Identify which cell holds the provided text, then report its (x, y) central coordinate. 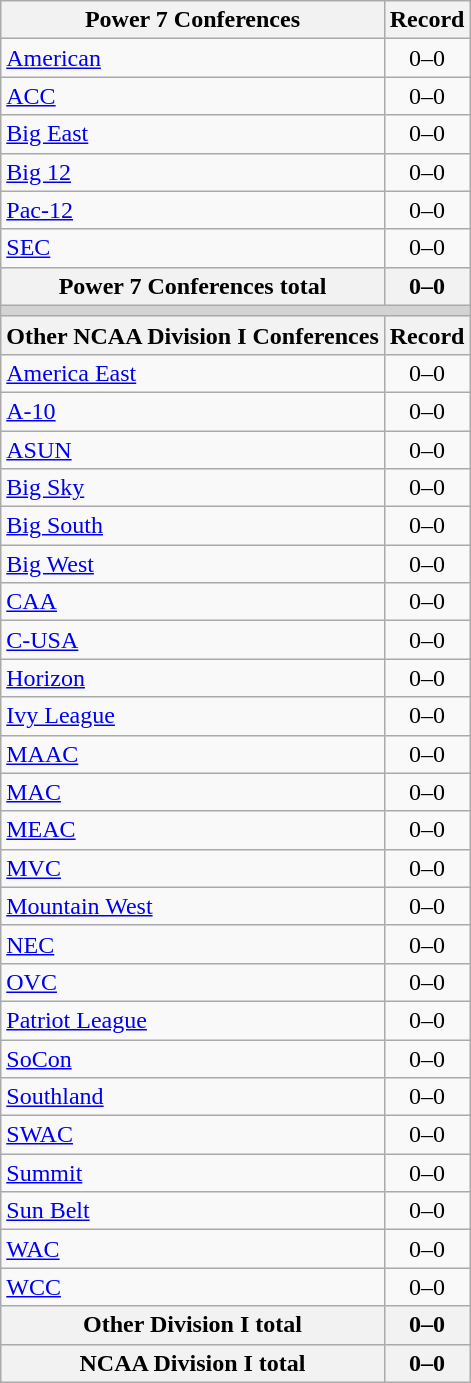
NEC (193, 944)
A-10 (193, 411)
CAA (193, 602)
Horizon (193, 678)
Pac-12 (193, 210)
Power 7 Conferences total (193, 286)
Sun Belt (193, 1211)
Big Sky (193, 488)
MAAC (193, 754)
Other Division I total (193, 1325)
ACC (193, 96)
Power 7 Conferences (193, 20)
MVC (193, 868)
Ivy League (193, 716)
Southland (193, 1097)
SWAC (193, 1135)
Patriot League (193, 1020)
Big 12 (193, 172)
C-USA (193, 640)
SEC (193, 248)
SoCon (193, 1059)
America East (193, 373)
Mountain West (193, 906)
WAC (193, 1249)
WCC (193, 1287)
Summit (193, 1173)
American (193, 58)
Big South (193, 526)
NCAA Division I total (193, 1363)
ASUN (193, 449)
Other NCAA Division I Conferences (193, 335)
MEAC (193, 830)
Big East (193, 134)
OVC (193, 982)
Big West (193, 564)
MAC (193, 792)
